Find where the given text appears and provide that cell's center as (x, y) coordinate. 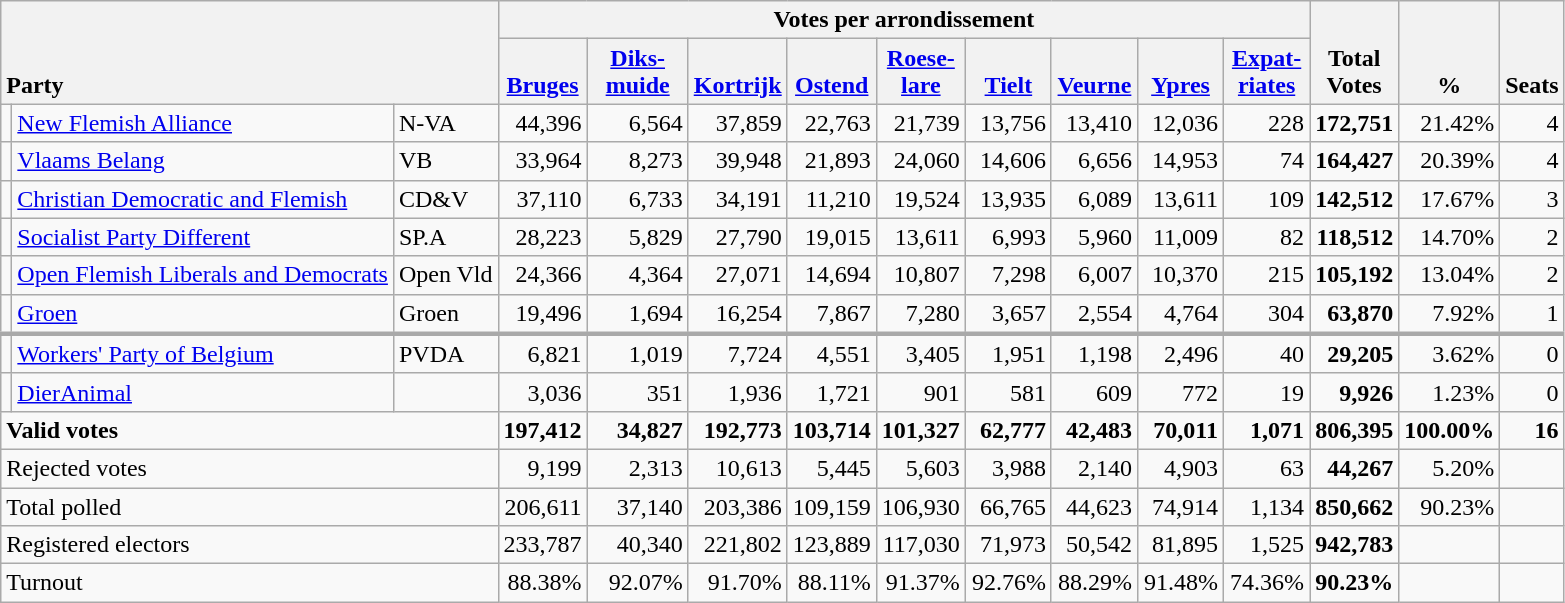
28,223 (542, 237)
117,030 (920, 545)
1,071 (1267, 430)
13,935 (1008, 199)
1,721 (832, 392)
101,327 (920, 430)
118,512 (1354, 237)
62,777 (1008, 430)
Open Vld (446, 275)
5,960 (1094, 237)
192,773 (738, 430)
Veurne (1094, 72)
9,926 (1354, 392)
63,870 (1354, 314)
304 (1267, 314)
CD&V (446, 199)
74.36% (1267, 583)
1,198 (1094, 354)
3.62% (1450, 354)
3,036 (542, 392)
39,948 (738, 161)
6,656 (1094, 161)
6,993 (1008, 237)
24,060 (920, 161)
27,790 (738, 237)
Socialist Party Different (203, 237)
351 (638, 392)
1,951 (1008, 354)
81,895 (1180, 545)
88.29% (1094, 583)
Total polled (250, 507)
206,611 (542, 507)
24,366 (542, 275)
3 (1532, 199)
8,273 (638, 161)
DierAnimal (203, 392)
850,662 (1354, 507)
19,496 (542, 314)
1 (1532, 314)
14,694 (832, 275)
109,159 (832, 507)
91.70% (738, 583)
% (1450, 52)
19,015 (832, 237)
123,889 (832, 545)
1,019 (638, 354)
Christian Democratic and Flemish (203, 199)
74 (1267, 161)
Total Votes (1354, 52)
215 (1267, 275)
37,859 (738, 123)
27,071 (738, 275)
6,821 (542, 354)
11,210 (832, 199)
92.76% (1008, 583)
3,988 (1008, 468)
Valid votes (250, 430)
19 (1267, 392)
14.70% (1450, 237)
37,110 (542, 199)
66,765 (1008, 507)
6,007 (1094, 275)
3,657 (1008, 314)
14,953 (1180, 161)
901 (920, 392)
34,827 (638, 430)
Open Flemish Liberals and Democrats (203, 275)
10,370 (1180, 275)
9,199 (542, 468)
581 (1008, 392)
1,134 (1267, 507)
5,603 (920, 468)
772 (1180, 392)
105,192 (1354, 275)
70,011 (1180, 430)
109 (1267, 199)
6,089 (1094, 199)
13,410 (1094, 123)
2,140 (1094, 468)
Votes per arrondissement (904, 20)
1,936 (738, 392)
11,009 (1180, 237)
91.48% (1180, 583)
Bruges (542, 72)
Tielt (1008, 72)
New Flemish Alliance (203, 123)
Expat- riates (1267, 72)
82 (1267, 237)
Roese- lare (920, 72)
100.00% (1450, 430)
4,903 (1180, 468)
44,623 (1094, 507)
88.38% (542, 583)
PVDA (446, 354)
44,396 (542, 123)
92.07% (638, 583)
16,254 (738, 314)
34,191 (738, 199)
19,524 (920, 199)
3,405 (920, 354)
2,554 (1094, 314)
7,724 (738, 354)
1,525 (1267, 545)
203,386 (738, 507)
806,395 (1354, 430)
21,893 (832, 161)
228 (1267, 123)
7.92% (1450, 314)
609 (1094, 392)
Party (250, 52)
44,267 (1354, 468)
142,512 (1354, 199)
197,412 (542, 430)
20.39% (1450, 161)
942,783 (1354, 545)
Ypres (1180, 72)
29,205 (1354, 354)
14,606 (1008, 161)
42,483 (1094, 430)
7,867 (832, 314)
40,340 (638, 545)
103,714 (832, 430)
1.23% (1450, 392)
63 (1267, 468)
13,756 (1008, 123)
6,733 (638, 199)
21.42% (1450, 123)
Ostend (832, 72)
Vlaams Belang (203, 161)
88.11% (832, 583)
164,427 (1354, 161)
74,914 (1180, 507)
7,298 (1008, 275)
Kortrijk (738, 72)
37,140 (638, 507)
33,964 (542, 161)
233,787 (542, 545)
5,445 (832, 468)
106,930 (920, 507)
71,973 (1008, 545)
5.20% (1450, 468)
Registered electors (250, 545)
2,496 (1180, 354)
22,763 (832, 123)
1,694 (638, 314)
172,751 (1354, 123)
2,313 (638, 468)
Turnout (250, 583)
7,280 (920, 314)
5,829 (638, 237)
13.04% (1450, 275)
91.37% (920, 583)
10,613 (738, 468)
10,807 (920, 275)
17.67% (1450, 199)
4,551 (832, 354)
Workers' Party of Belgium (203, 354)
Diks- muide (638, 72)
4,764 (1180, 314)
40 (1267, 354)
16 (1532, 430)
N-VA (446, 123)
221,802 (738, 545)
4,364 (638, 275)
6,564 (638, 123)
12,036 (1180, 123)
21,739 (920, 123)
SP.A (446, 237)
50,542 (1094, 545)
Seats (1532, 52)
Rejected votes (250, 468)
VB (446, 161)
